Locate the cell with the specified text and output its (x, y) center coordinate. 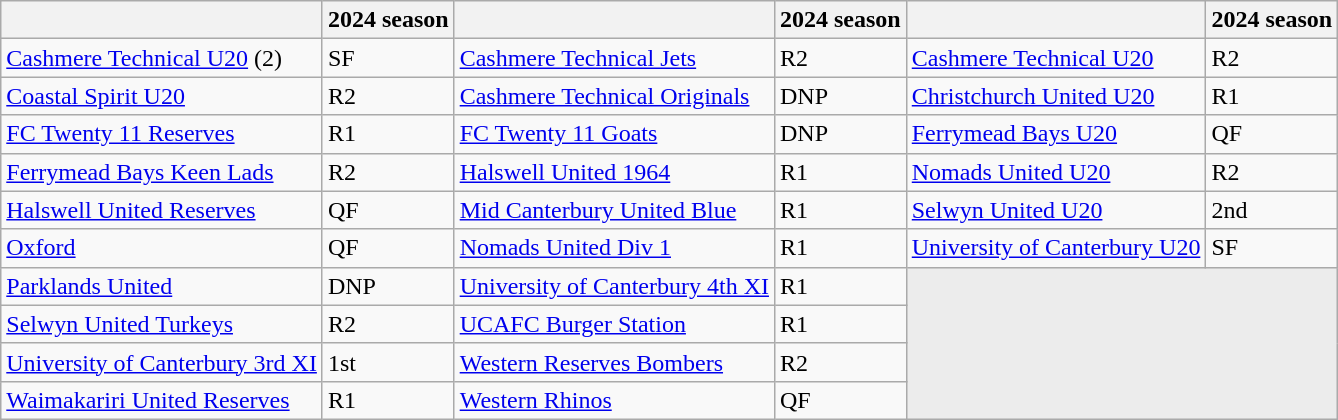
Western Rhinos (614, 400)
1st (388, 362)
Ferrymead Bays U20 (1056, 134)
Waimakariri United Reserves (162, 400)
Cashmere Technical Originals (614, 96)
University of Canterbury U20 (1056, 248)
Parklands United (162, 286)
Nomads United Div 1 (614, 248)
Mid Canterbury United Blue (614, 210)
Halswell United Reserves (162, 210)
Selwyn United Turkeys (162, 324)
Oxford (162, 248)
FC Twenty 11 Reserves (162, 134)
Nomads United U20 (1056, 172)
University of Canterbury 3rd XI (162, 362)
Cashmere Technical U20 (1056, 58)
Selwyn United U20 (1056, 210)
UCAFC Burger Station (614, 324)
Ferrymead Bays Keen Lads (162, 172)
Western Reserves Bombers (614, 362)
Halswell United 1964 (614, 172)
FC Twenty 11 Goats (614, 134)
Cashmere Technical U20 (2) (162, 58)
Christchurch United U20 (1056, 96)
University of Canterbury 4th XI (614, 286)
Coastal Spirit U20 (162, 96)
2nd (1272, 210)
Cashmere Technical Jets (614, 58)
